Scan for the cell matching the given text and deliver its [x, y] coordinate at center. 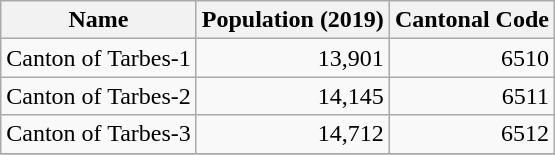
14,712 [292, 134]
Name [99, 20]
14,145 [292, 96]
Cantonal Code [472, 20]
Canton of Tarbes-3 [99, 134]
Canton of Tarbes-2 [99, 96]
Population (2019) [292, 20]
6511 [472, 96]
Canton of Tarbes-1 [99, 58]
6512 [472, 134]
6510 [472, 58]
13,901 [292, 58]
